Identify which cell holds the provided text, then report its [X, Y] central coordinate. 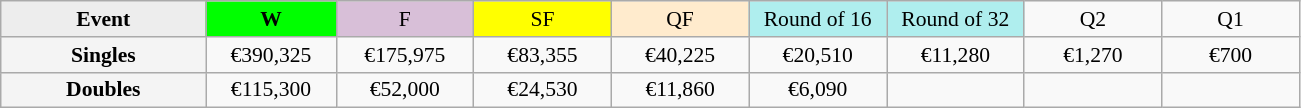
SF [543, 19]
€11,860 [680, 90]
€175,975 [405, 55]
QF [680, 19]
F [405, 19]
€20,510 [818, 55]
W [271, 19]
Event [104, 19]
€115,300 [271, 90]
€40,225 [680, 55]
Doubles [104, 90]
€11,280 [955, 55]
€390,325 [271, 55]
€1,270 [1093, 55]
Round of 16 [818, 19]
Round of 32 [955, 19]
€700 [1231, 55]
€24,530 [543, 90]
€52,000 [405, 90]
€83,355 [543, 55]
€6,090 [818, 90]
Q1 [1231, 19]
Singles [104, 55]
Q2 [1093, 19]
